From the cell containing the given text, extract its center point as (x, y) coordinate. 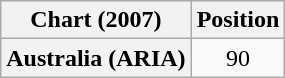
Australia (ARIA) (96, 58)
Position (238, 20)
90 (238, 58)
Chart (2007) (96, 20)
